Capture the cell that displays the provided text and extract its [x, y] central coordinate. 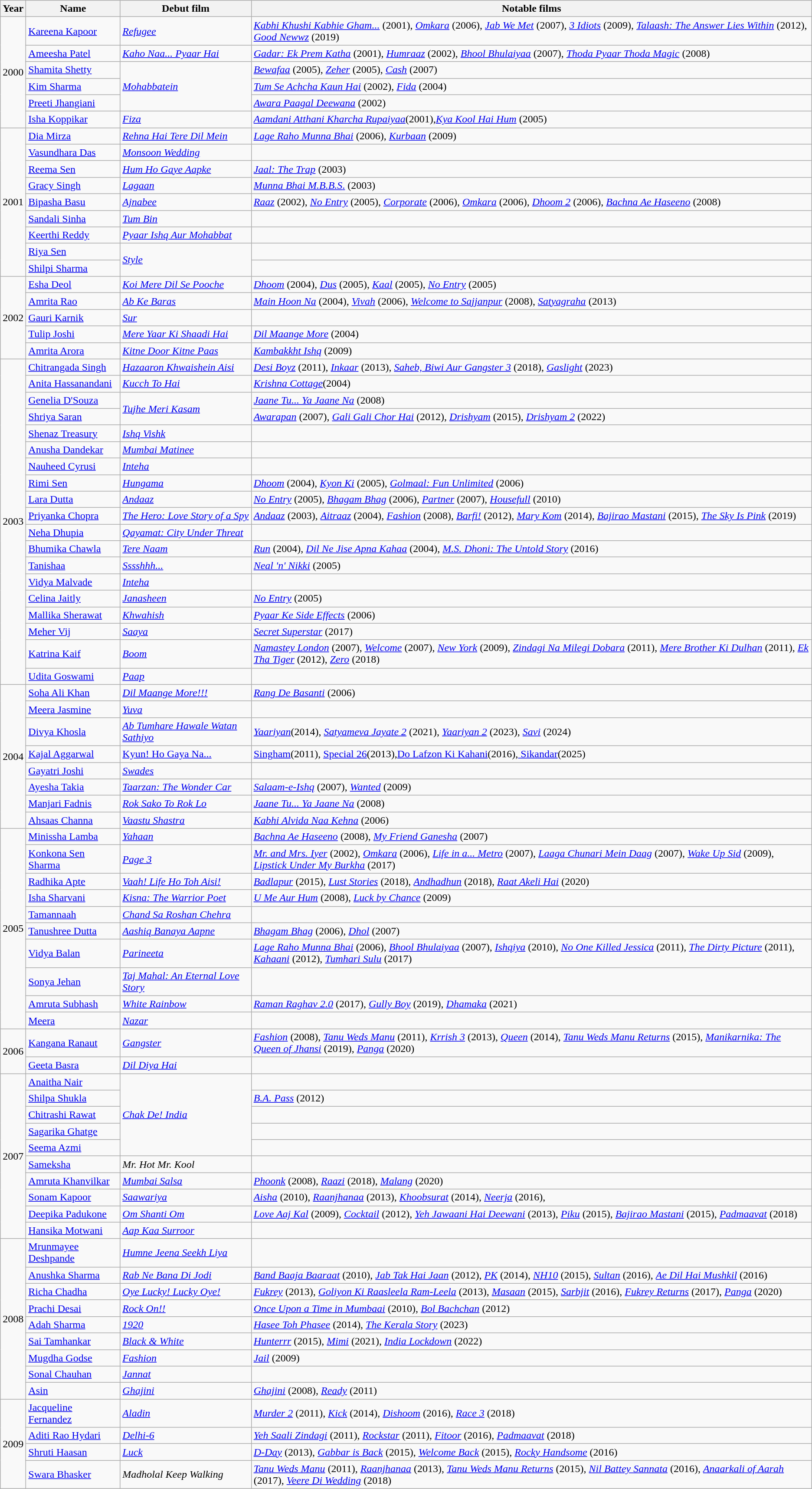
Hunterrr (2015), Mimi (2021), India Lockdown (2022) [531, 1341]
Yeh Saali Zindagi (2011), Rockstar (2011), Fitoor (2016), Padmaavat (2018) [531, 1436]
Krishna Cottage(2004) [531, 384]
Rang De Basanti (2006) [531, 693]
Raman Raghav 2.0 (2017), Gully Boy (2019), Dhamaka (2021) [531, 1004]
Mrunmayee Deshpande [73, 1252]
No Entry (2005), Bhagam Bhag (2006), Partner (2007), Housefull (2010) [531, 500]
Kucch To Hai [186, 384]
Humne Jeena Seekh Liya [186, 1252]
Nauheed Cyrusi [73, 466]
Page 3 [186, 859]
Kisna: The Warrior Poet [186, 898]
Dil Diya Hai [186, 1065]
Vaah! Life Ho Toh Aisi! [186, 881]
Om Shanti Om [186, 1214]
Isha Sharvani [73, 898]
Hungama [186, 483]
Desi Boyz (2011), Inkaar (2013), Saheb, Biwi Aur Gangster 3 (2018), Gaslight (2023) [531, 367]
Mallika Sherawat [73, 615]
Delhi-6 [186, 1436]
2007 [13, 1156]
Secret Superstar (2017) [531, 631]
Style [186, 260]
Boom [186, 654]
Minissha Lamba [73, 837]
Ghajini (2008), Ready (2011) [531, 1391]
Meera Jasmine [73, 709]
Bachna Ae Haseeno (2008), My Friend Ganesha (2007) [531, 837]
Bhagam Bhag (2006), Dhol (2007) [531, 931]
Aisha (2010), Raanjhanaa (2013), Khoobsurat (2014), Neerja (2016), [531, 1197]
Gauri Karnik [73, 318]
Ab Ke Baras [186, 301]
Soha Ali Khan [73, 693]
Mohabbatein [186, 86]
2003 [13, 522]
Notable films [531, 9]
Aditi Rao Hydari [73, 1436]
Bhumika Chawla [73, 549]
Monsoon Wedding [186, 152]
Kangana Ranaut [73, 1042]
Debut film [186, 9]
The Hero: Love Story of a Spy [186, 516]
Genelia D'Souza [73, 400]
Band Baaja Baaraat (2010), Jab Tak Hai Jaan (2012), PK (2014), NH10 (2015), Sultan (2016), Ae Dil Hai Mushkil (2016) [531, 1275]
Radhika Apte [73, 881]
Year [13, 9]
Amruta Khanvilkar [73, 1181]
Kabhi Khushi Kabhie Gham... (2001), Omkara (2006), Jab We Met (2007), 3 Idiots (2009), Talaash: The Answer Lies Within (2012), Good Newwz (2019) [531, 31]
Singham(2011), Special 26(2013),Do Lafzon Ki Kahani(2016), Sikandar(2025) [531, 754]
Riya Sen [73, 252]
Divya Khosla [73, 732]
Refugee [186, 31]
Murder 2 (2011), Kick (2014), Dishoom (2016), Race 3 (2018) [531, 1413]
Jannat [186, 1374]
Lagaan [186, 185]
Bipasha Basu [73, 202]
Ab Tumhare Hawale Watan Sathiyo [186, 732]
Udita Goswami [73, 676]
2000 [13, 72]
Hansika Motwani [73, 1230]
Anita Hassanandani [73, 384]
Adah Sharma [73, 1325]
Raaz (2002), No Entry (2005), Corporate (2006), Omkara (2006), Dhoom 2 (2006), Bachna Ae Haseeno (2008) [531, 202]
Taarzan: The Wonder Car [186, 787]
Kajal Aggarwal [73, 754]
Sagarika Ghatge [73, 1131]
Kabhi Alvida Naa Kehna (2006) [531, 820]
Kaho Naa... Pyaar Hai [186, 53]
Tujhe Meri Kasam [186, 408]
Tanushree Dutta [73, 931]
Swara Bhasker [73, 1475]
Rimi Sen [73, 483]
Vidya Malvade [73, 582]
Once Upon a Time in Mumbaai (2010), Bol Bachchan (2012) [531, 1308]
Dil Maange More (2004) [531, 334]
Ahsaas Channa [73, 820]
Mr. Hot Mr. Kool [186, 1164]
Neha Dhupia [73, 532]
Jail (2009) [531, 1358]
Madholal Keep Walking [186, 1475]
Sonya Jehan [73, 982]
Chak De! India [186, 1115]
Saaya [186, 631]
Main Hoon Na (2004), Vivah (2006), Welcome to Sajjanpur (2008), Satyagraha (2013) [531, 301]
Dia Mirza [73, 136]
Gangster [186, 1042]
Rehna Hai Tere Dil Mein [186, 136]
Asin [73, 1391]
Richa Chadha [73, 1292]
2008 [13, 1319]
D-Day (2013), Gabbar is Back (2015), Welcome Back (2015), Rocky Handsome (2016) [531, 1452]
Fashion [186, 1358]
Rock On!! [186, 1308]
Aladin [186, 1413]
Run (2004), Dil Ne Jise Apna Kahaa (2004), M.S. Dhoni: The Untold Story (2016) [531, 549]
Kareena Kapoor [73, 31]
Fiza [186, 119]
Yuva [186, 709]
Meher Vij [73, 631]
Salaam-e-Ishq (2007), Wanted (2009) [531, 787]
Katrina Kaif [73, 654]
Vidya Balan [73, 953]
Shenaz Treasury [73, 433]
Munna Bhai M.B.B.S. (2003) [531, 185]
Prachi Desai [73, 1308]
Badlapur (2015), Lust Stories (2018), Andhadhun (2018), Raat Akeli Hai (2020) [531, 881]
Aap Kaa Surroor [186, 1230]
Ayesha Takia [73, 787]
Sur [186, 318]
Geeta Basra [73, 1065]
Shilpa Shukla [73, 1098]
White Rainbow [186, 1004]
Dhoom (2004), Kyon Ki (2005), Golmaal: Fun Unlimited (2006) [531, 483]
Koi Mere Dil Se Pooche [186, 285]
Swades [186, 770]
2002 [13, 318]
Tamannaah [73, 914]
Paap [186, 676]
Aamdani Atthani Kharcha Rupaiyaa(2001),Kya Kool Hai Hum (2005) [531, 119]
No Entry (2005) [531, 598]
Tere Naam [186, 549]
Esha Deol [73, 285]
Pyaar Ishq Aur Mohabbat [186, 235]
Mumbai Matinee [186, 450]
Awarapan (2007), Gali Gali Chor Hai (2012), Drishyam (2015), Drishyam 2 (2022) [531, 417]
Manjari Fadnis [73, 804]
Awara Paagal Deewana (2002) [531, 103]
Amrita Arora [73, 351]
Gadar: Ek Prem Katha (2001), Humraaz (2002), Bhool Bhulaiyaa (2007), Thoda Pyaar Thoda Magic (2008) [531, 53]
Chitrangada Singh [73, 367]
Kambakkht Ishq (2009) [531, 351]
Shruti Haasan [73, 1452]
Anaitha Nair [73, 1082]
Sssshhh... [186, 565]
Rok Sako To Rok Lo [186, 804]
Dil Maange More!!! [186, 693]
Kyun! Ho Gaya Na... [186, 754]
Dhoom (2004), Dus (2005), Kaal (2005), No Entry (2005) [531, 285]
Yaariyan(2014), Satyameva Jayate 2 (2021), Yaariyan 2 (2023), Savi (2024) [531, 732]
Tum Se Achcha Kaun Hai (2002), Fida (2004) [531, 86]
Mumbai Salsa [186, 1181]
Andaaz (2003), Aitraaz (2004), Fashion (2008), Barfi! (2012), Mary Kom (2014), Bajirao Mastani (2015), The Sky Is Pink (2019) [531, 516]
Tulip Joshi [73, 334]
Hasee Toh Phasee (2014), The Kerala Story (2023) [531, 1325]
2005 [13, 929]
2004 [13, 756]
Kitne Door Kitne Paas [186, 351]
Ghajini [186, 1391]
Qayamat: City Under Threat [186, 532]
Seema Azmi [73, 1148]
Gayatri Joshi [73, 770]
Priyanka Chopra [73, 516]
Lara Dutta [73, 500]
Shriya Saran [73, 417]
Pyaar Ke Side Effects (2006) [531, 615]
Sandali Sinha [73, 218]
Chitrashi Rawat [73, 1115]
U Me Aur Hum (2008), Luck by Chance (2009) [531, 898]
Tum Bin [186, 218]
Meera [73, 1020]
Preeti Jhangiani [73, 103]
Parineeta [186, 953]
Sonam Kapoor [73, 1197]
Luck [186, 1452]
Sai Tamhankar [73, 1341]
2006 [13, 1051]
Oye Lucky! Lucky Oye! [186, 1292]
Mugdha Godse [73, 1358]
Isha Koppikar [73, 119]
Tanishaa [73, 565]
Chand Sa Roshan Chehra [186, 914]
Jacqueline Fernandez [73, 1413]
Andaaz [186, 500]
2001 [13, 202]
Deepika Padukone [73, 1214]
Anusha Dandekar [73, 450]
Bewafaa (2005), Zeher (2005), Cash (2007) [531, 70]
Taj Mahal: An Eternal Love Story [186, 982]
Konkona Sen Sharma [73, 859]
Shilpi Sharma [73, 268]
Neal 'n' Nikki (2005) [531, 565]
Hum Ho Gaye Aapke [186, 169]
Hazaaron Khwaishein Aisi [186, 367]
Janasheen [186, 598]
Shamita Shetty [73, 70]
Yahaan [186, 837]
Vaastu Shastra [186, 820]
Jaal: The Trap (2003) [531, 169]
Aashiq Banaya Aapne [186, 931]
Ishq Vishk [186, 433]
Sonal Chauhan [73, 1374]
B.A. Pass (2012) [531, 1098]
Sameksha [73, 1164]
Ameesha Patel [73, 53]
Black & White [186, 1341]
Khwahish [186, 615]
Amrita Rao [73, 301]
Reema Sen [73, 169]
2009 [13, 1444]
1920 [186, 1325]
Phoonk (2008), Raazi (2018), Malang (2020) [531, 1181]
Amruta Subhash [73, 1004]
Love Aaj Kal (2009), Cocktail (2012), Yeh Jawaani Hai Deewani (2013), Piku (2015), Bajirao Mastani (2015), Padmaavat (2018) [531, 1214]
Ajnabee [186, 202]
Saawariya [186, 1197]
Anushka Sharma [73, 1275]
Rab Ne Bana Di Jodi [186, 1275]
Gracy Singh [73, 185]
Vasundhara Das [73, 152]
Keerthi Reddy [73, 235]
Lage Raho Munna Bhai (2006), Kurbaan (2009) [531, 136]
Mere Yaar Ki Shaadi Hai [186, 334]
Fukrey (2013), Goliyon Ki Raasleela Ram-Leela (2013), Masaan (2015), Sarbjit (2016), Fukrey Returns (2017), Panga (2020) [531, 1292]
Name [73, 9]
Celina Jaitly [73, 598]
Nazar [186, 1020]
Kim Sharma [73, 86]
